Capture the cell that displays the provided text and extract its (x, y) central coordinate. 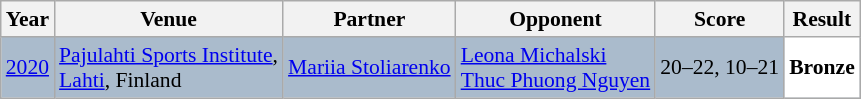
Pajulahti Sports Institute,Lahti, Finland (168, 68)
Bronze (822, 68)
Opponent (556, 19)
20–22, 10–21 (720, 68)
Partner (370, 19)
Leona Michalski Thuc Phuong Nguyen (556, 68)
Score (720, 19)
Venue (168, 19)
2020 (28, 68)
Year (28, 19)
Result (822, 19)
Mariia Stoliarenko (370, 68)
